Scan for the cell matching the given text and deliver its [X, Y] coordinate at center. 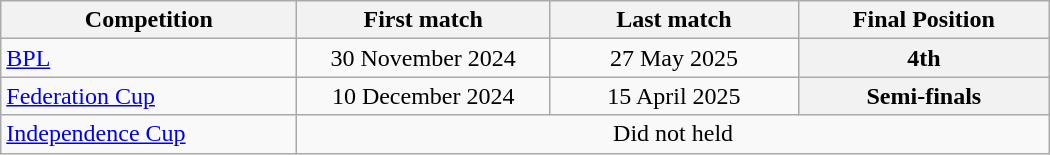
Independence Cup [149, 134]
Competition [149, 20]
Semi-finals [924, 96]
Final Position [924, 20]
BPL [149, 58]
Federation Cup [149, 96]
4th [924, 58]
Last match [674, 20]
27 May 2025 [674, 58]
First match [423, 20]
Did not held [673, 134]
30 November 2024 [423, 58]
10 December 2024 [423, 96]
15 April 2025 [674, 96]
